Pinpoint the cell where the given text exists, returning its [x, y] midpoint coordinate. 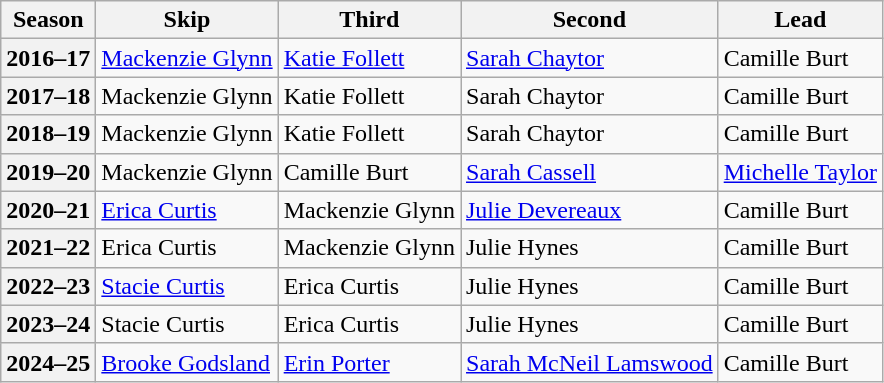
2017–18 [48, 96]
Brooke Godsland [187, 362]
2023–24 [48, 324]
Michelle Taylor [800, 172]
Sarah Cassell [589, 172]
Skip [187, 20]
2022–23 [48, 286]
Julie Devereaux [589, 210]
Third [369, 20]
Season [48, 20]
Lead [800, 20]
2024–25 [48, 362]
Erin Porter [369, 362]
2016–17 [48, 58]
2019–20 [48, 172]
2020–21 [48, 210]
Sarah McNeil Lamswood [589, 362]
2018–19 [48, 134]
2021–22 [48, 248]
Second [589, 20]
